Pinpoint the cell where the given text exists, returning its [X, Y] midpoint coordinate. 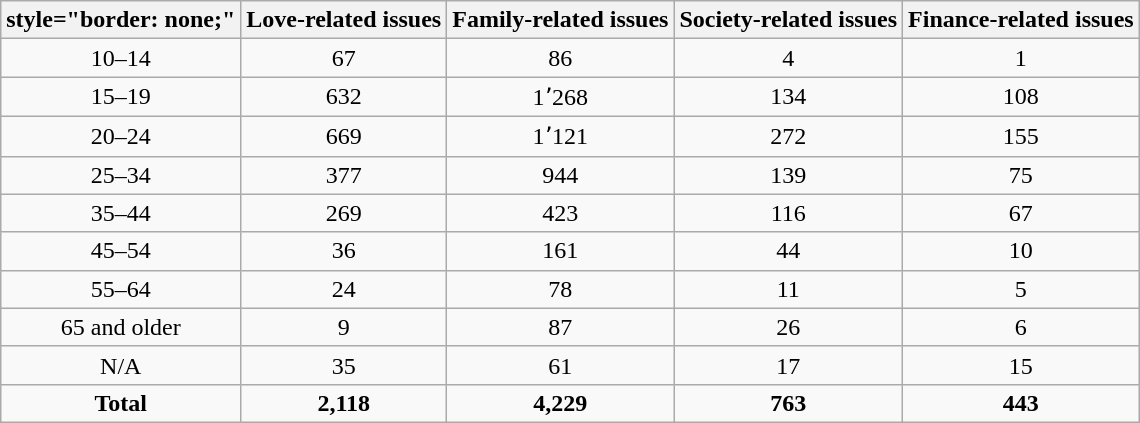
26 [788, 327]
65 and older [121, 327]
15–19 [121, 97]
377 [344, 175]
161 [560, 251]
1 [1022, 58]
78 [560, 289]
36 [344, 251]
269 [344, 213]
87 [560, 327]
Love-related issues [344, 20]
35 [344, 365]
25–34 [121, 175]
24 [344, 289]
6 [1022, 327]
116 [788, 213]
4,229 [560, 403]
Finance-related issues [1022, 20]
Total [121, 403]
style="border: none;" [121, 20]
75 [1022, 175]
11 [788, 289]
45–54 [121, 251]
55–64 [121, 289]
Family-related issues [560, 20]
86 [560, 58]
10 [1022, 251]
4 [788, 58]
35–44 [121, 213]
944 [560, 175]
15 [1022, 365]
763 [788, 403]
272 [788, 136]
Society-related issues [788, 20]
10–14 [121, 58]
2,118 [344, 403]
44 [788, 251]
423 [560, 213]
61 [560, 365]
139 [788, 175]
134 [788, 97]
155 [1022, 136]
20–24 [121, 136]
632 [344, 97]
1٬121 [560, 136]
N/A [121, 365]
108 [1022, 97]
669 [344, 136]
443 [1022, 403]
17 [788, 365]
9 [344, 327]
1٬268 [560, 97]
5 [1022, 289]
